Capture the cell that displays the provided text and extract its (x, y) central coordinate. 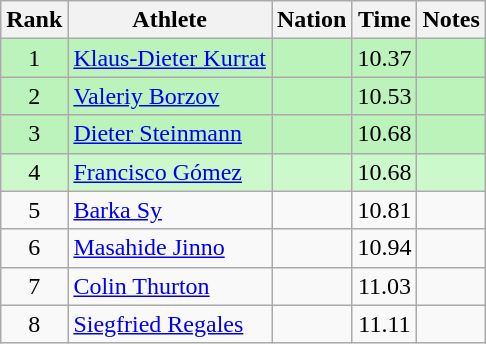
10.37 (384, 58)
Barka Sy (170, 210)
Nation (312, 20)
11.03 (384, 286)
Colin Thurton (170, 286)
10.81 (384, 210)
Athlete (170, 20)
10.94 (384, 248)
10.53 (384, 96)
3 (34, 134)
4 (34, 172)
7 (34, 286)
Francisco Gómez (170, 172)
Klaus-Dieter Kurrat (170, 58)
1 (34, 58)
8 (34, 324)
Dieter Steinmann (170, 134)
Siegfried Regales (170, 324)
Valeriy Borzov (170, 96)
2 (34, 96)
5 (34, 210)
11.11 (384, 324)
Time (384, 20)
6 (34, 248)
Rank (34, 20)
Notes (451, 20)
Masahide Jinno (170, 248)
